Pinpoint the cell where the given text exists, returning its (X, Y) midpoint coordinate. 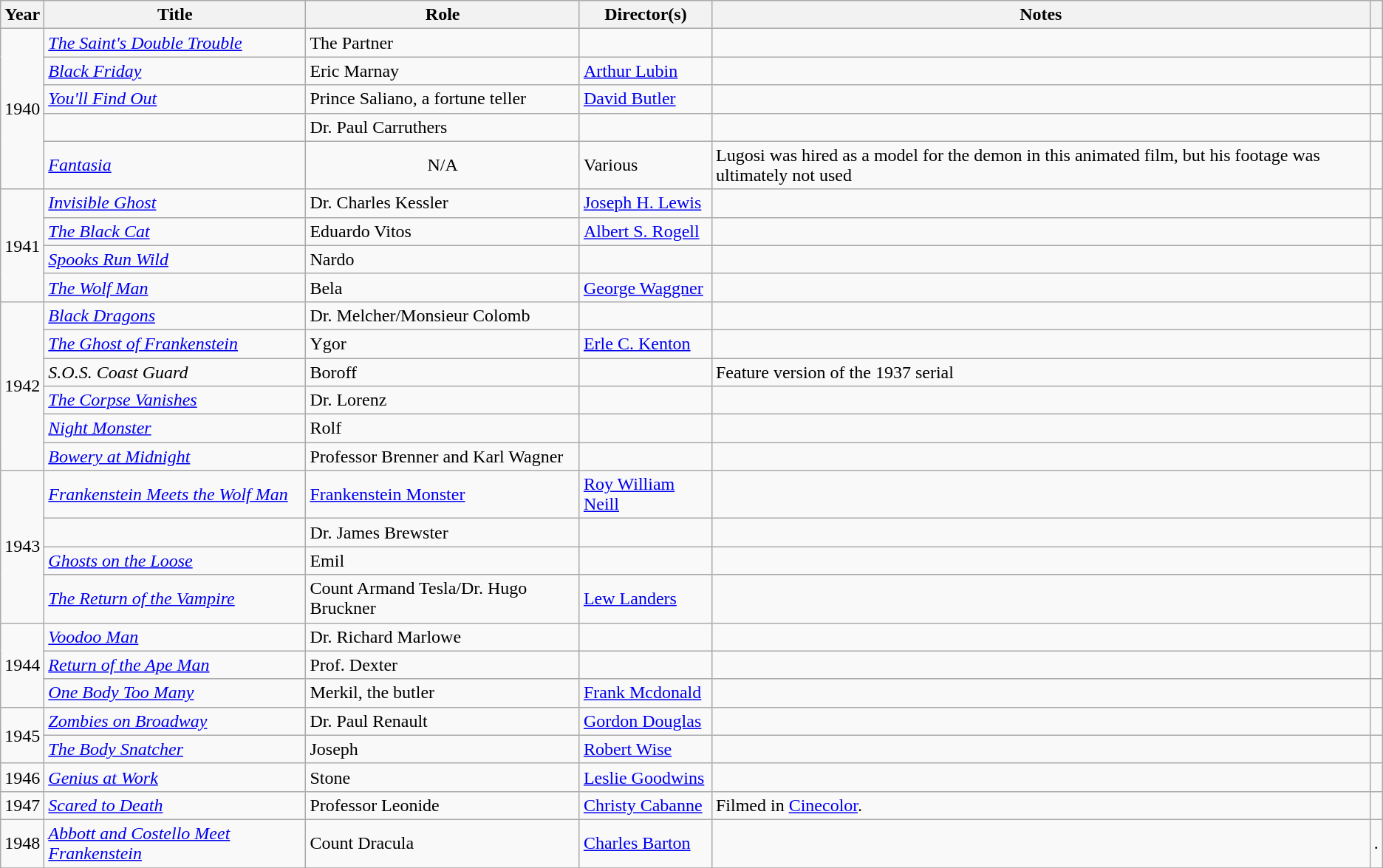
Black Dragons (175, 315)
The Body Snatcher (175, 749)
1943 (22, 547)
1940 (22, 109)
Albert S. Rogell (646, 231)
Professor Leonide (443, 805)
Zombies on Broadway (175, 721)
Director(s) (646, 15)
One Body Too Many (175, 693)
1948 (22, 844)
Various (646, 165)
Spooks Run Wild (175, 259)
Joseph H. Lewis (646, 203)
Lugosi was hired as a model for the demon in this animated film, but his footage was ultimately not used (1040, 165)
Rolf (443, 428)
Bowery at Midnight (175, 457)
1942 (22, 386)
Erle C. Kenton (646, 344)
Emil (443, 561)
Nardo (443, 259)
Lew Landers (646, 598)
Night Monster (175, 428)
You'll Find Out (175, 99)
Prof. Dexter (443, 665)
Dr. Charles Kessler (443, 203)
1947 (22, 805)
Role (443, 15)
Scared to Death (175, 805)
Bela (443, 287)
1945 (22, 735)
The Corpse Vanishes (175, 400)
David Butler (646, 99)
The Saint's Double Trouble (175, 43)
Voodoo Man (175, 637)
The Ghost of Frankenstein (175, 344)
Arthur Lubin (646, 71)
Frankenstein Meets the Wolf Man (175, 495)
Black Friday (175, 71)
Invisible Ghost (175, 203)
Charles Barton (646, 844)
Leslie Goodwins (646, 777)
1941 (22, 245)
Professor Brenner and Karl Wagner (443, 457)
Fantasia (175, 165)
1944 (22, 665)
Filmed in Cinecolor. (1040, 805)
Eduardo Vitos (443, 231)
1946 (22, 777)
Notes (1040, 15)
Roy William Neill (646, 495)
The Black Cat (175, 231)
Merkil, the butler (443, 693)
N/A (443, 165)
The Partner (443, 43)
The Wolf Man (175, 287)
Dr. Lorenz (443, 400)
Ghosts on the Loose (175, 561)
Abbott and Costello Meet Frankenstein (175, 844)
Dr. James Brewster (443, 533)
Return of the Ape Man (175, 665)
Genius at Work (175, 777)
Robert Wise (646, 749)
Gordon Douglas (646, 721)
Christy Cabanne (646, 805)
Year (22, 15)
Dr. Paul Carruthers (443, 127)
Joseph (443, 749)
Dr. Melcher/Monsieur Colomb (443, 315)
Count Armand Tesla/Dr. Hugo Bruckner (443, 598)
Eric Marnay (443, 71)
Title (175, 15)
Dr. Paul Renault (443, 721)
Dr. Richard Marlowe (443, 637)
The Return of the Vampire (175, 598)
George Waggner (646, 287)
S.O.S. Coast Guard (175, 372)
Boroff (443, 372)
Stone (443, 777)
Feature version of the 1937 serial (1040, 372)
Count Dracula (443, 844)
Frank Mcdonald (646, 693)
. (1376, 844)
Ygor (443, 344)
Prince Saliano, a fortune teller (443, 99)
Frankenstein Monster (443, 495)
